Provide the [X, Y] coordinate of the cell's center where the given text is located.  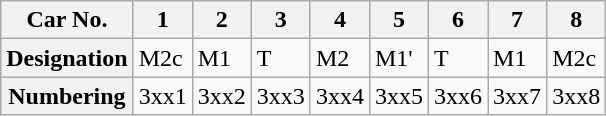
5 [398, 20]
6 [458, 20]
3xx6 [458, 96]
3xx7 [518, 96]
3xx1 [162, 96]
3 [280, 20]
3xx8 [576, 96]
1 [162, 20]
4 [340, 20]
8 [576, 20]
2 [222, 20]
M2 [340, 58]
Numbering [67, 96]
3xx4 [340, 96]
3xx5 [398, 96]
3xx2 [222, 96]
M1' [398, 58]
Designation [67, 58]
3xx3 [280, 96]
Car No. [67, 20]
7 [518, 20]
